Provide the [x, y] coordinate of the cell's center where the given text is located.  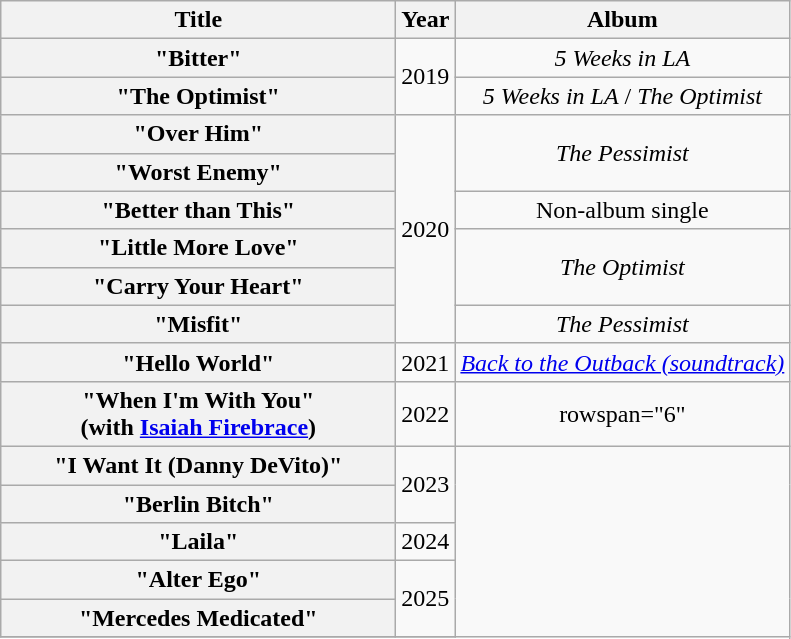
5 Weeks in LA [622, 58]
2024 [426, 542]
"Little More Love" [198, 248]
"The Optimist" [198, 96]
Back to the Outback (soundtrack) [622, 362]
"I Want It (Danny DeVito)" [198, 465]
"Alter Ego" [198, 580]
"Better than This" [198, 210]
"Misfit" [198, 324]
"When I'm With You" (with Isaiah Firebrace) [198, 414]
"Bitter" [198, 58]
2021 [426, 362]
2023 [426, 484]
"Hello World" [198, 362]
The Optimist [622, 267]
2019 [426, 77]
"Mercedes Medicated" [198, 618]
Non-album single [622, 210]
Year [426, 20]
"Carry Your Heart" [198, 286]
2025 [426, 599]
Album [622, 20]
2020 [426, 229]
rowspan="6" [622, 414]
"Berlin Bitch" [198, 503]
5 Weeks in LA / The Optimist [622, 96]
2022 [426, 414]
Title [198, 20]
"Laila" [198, 542]
"Worst Enemy" [198, 172]
"Over Him" [198, 134]
